Find where the given text appears and provide that cell's center as (x, y) coordinate. 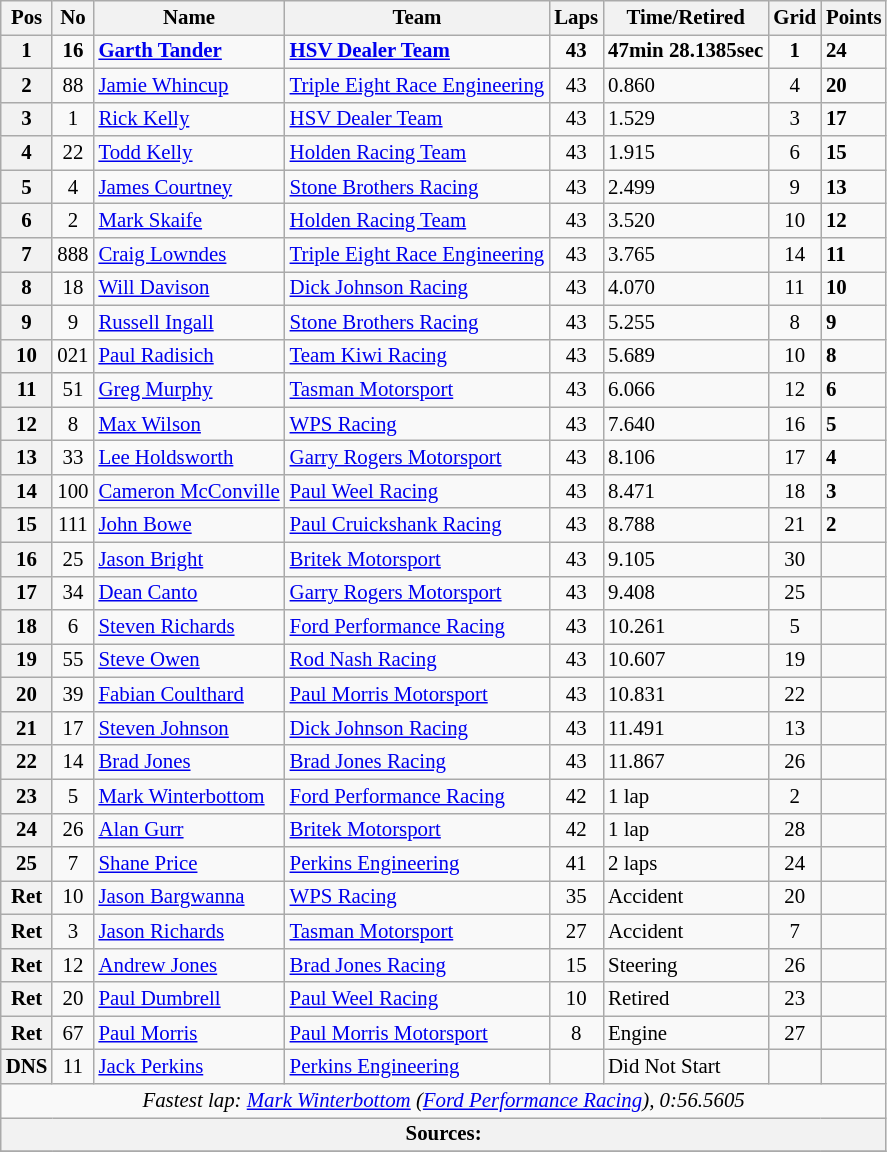
021 (72, 356)
Engine (686, 1033)
6.066 (686, 390)
Fabian Coulthard (188, 695)
8.788 (686, 525)
Greg Murphy (188, 390)
30 (794, 559)
55 (72, 661)
Steven Richards (188, 627)
5.689 (686, 356)
39 (72, 695)
41 (576, 864)
Jason Richards (188, 931)
88 (72, 85)
5.255 (686, 322)
Craig Lowndes (188, 255)
888 (72, 255)
Cameron McConville (188, 491)
Will Davison (188, 288)
Jason Bargwanna (188, 898)
28 (794, 830)
1.529 (686, 119)
Team Kiwi Racing (418, 356)
9.105 (686, 559)
4.070 (686, 288)
Paul Cruickshank Racing (418, 525)
11.867 (686, 762)
Jason Bright (188, 559)
Max Wilson (188, 424)
Team (418, 18)
8.471 (686, 491)
67 (72, 1033)
Paul Radisich (188, 356)
John Bowe (188, 525)
Did Not Start (686, 1067)
111 (72, 525)
Name (188, 18)
0.860 (686, 85)
35 (576, 898)
3.520 (686, 221)
Time/Retired (686, 18)
Dean Canto (188, 593)
Paul Morris (188, 1033)
9.408 (686, 593)
Mark Skaife (188, 221)
Points (854, 18)
11.491 (686, 728)
Steering (686, 965)
James Courtney (188, 187)
Jack Perkins (188, 1067)
2 laps (686, 864)
Russell Ingall (188, 322)
Shane Price (188, 864)
DNS (27, 1067)
3.765 (686, 255)
Fastest lap: Mark Winterbottom (Ford Performance Racing), 0:56.5605 (444, 1101)
Garth Tander (188, 51)
Steven Johnson (188, 728)
Retired (686, 999)
Sources: (444, 1135)
8.106 (686, 458)
Rick Kelly (188, 119)
Pos (27, 18)
Rod Nash Racing (418, 661)
Mark Winterbottom (188, 796)
Laps (576, 18)
Brad Jones (188, 762)
2.499 (686, 187)
Grid (794, 18)
10.607 (686, 661)
No (72, 18)
10.261 (686, 627)
Alan Gurr (188, 830)
Steve Owen (188, 661)
7.640 (686, 424)
100 (72, 491)
33 (72, 458)
47min 28.1385sec (686, 51)
Jamie Whincup (188, 85)
34 (72, 593)
Andrew Jones (188, 965)
Paul Dumbrell (188, 999)
1.915 (686, 153)
10.831 (686, 695)
Lee Holdsworth (188, 458)
Todd Kelly (188, 153)
51 (72, 390)
